Pinpoint the cell where the given text exists, returning its (X, Y) midpoint coordinate. 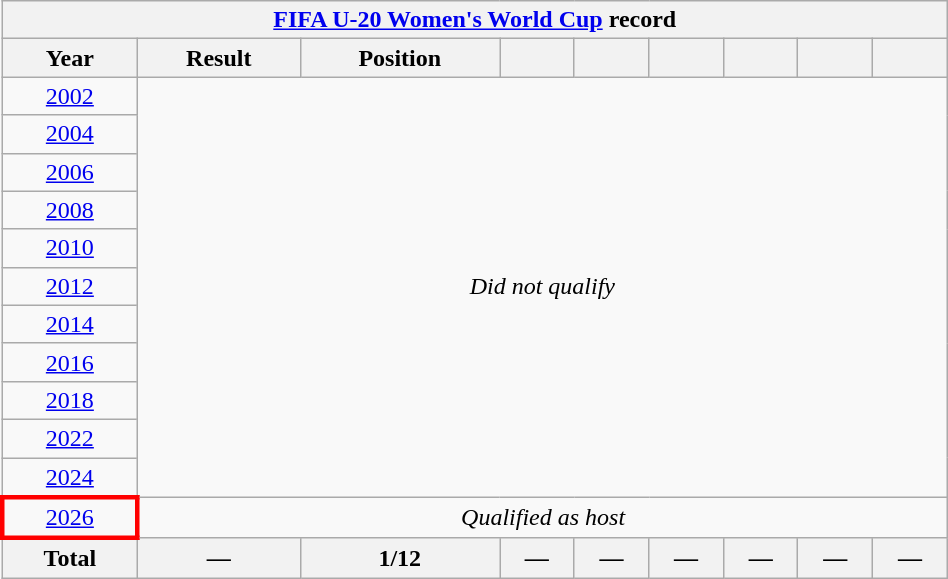
2024 (70, 478)
2006 (70, 172)
2012 (70, 286)
1/12 (400, 558)
2010 (70, 248)
Year (70, 58)
Qualified as host (542, 518)
Position (400, 58)
2008 (70, 210)
Total (70, 558)
2018 (70, 400)
FIFA U-20 Women's World Cup record (474, 20)
2022 (70, 438)
2026 (70, 518)
Did not qualify (542, 287)
2016 (70, 362)
2004 (70, 134)
2002 (70, 96)
2014 (70, 324)
Result (218, 58)
